From the cell containing the given text, extract its center point as [x, y] coordinate. 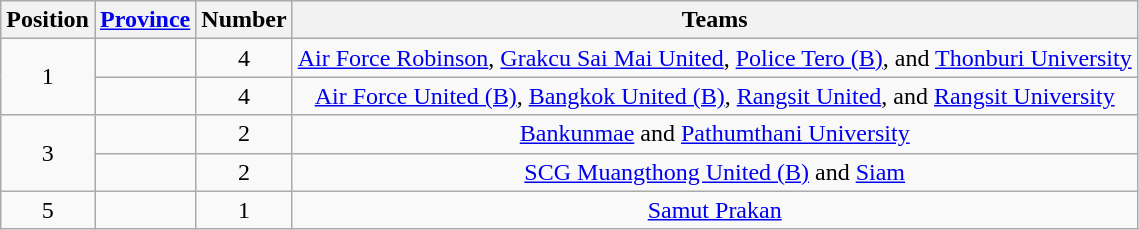
Air Force Robinson, Grakcu Sai Mai United, Police Tero (B), and Thonburi University [714, 58]
Bankunmae and Pathumthani University [714, 134]
Position [48, 20]
Number [244, 20]
Samut Prakan [714, 210]
3 [48, 153]
5 [48, 210]
Province [144, 20]
SCG Muangthong United (B) and Siam [714, 172]
Teams [714, 20]
Air Force United (B), Bangkok United (B), Rangsit United, and Rangsit University [714, 96]
